Detect which cell encompasses the target text, then output its [x, y] center coordinate. 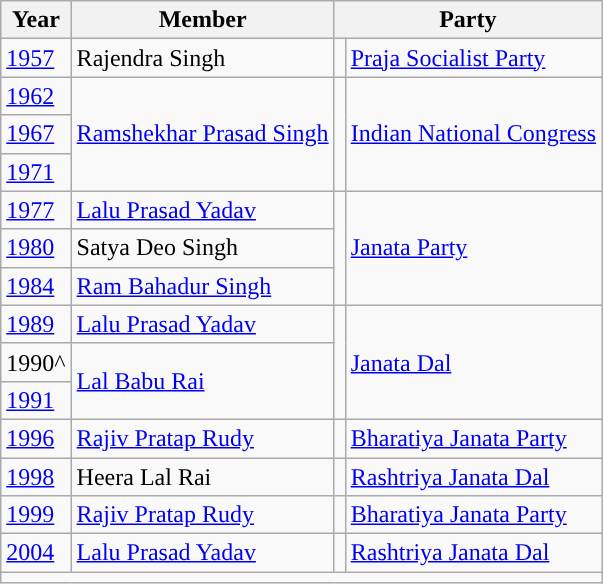
Ramshekhar Prasad Singh [202, 134]
Janata Dal [473, 362]
Member [202, 20]
1967 [36, 134]
Rajendra Singh [202, 58]
1957 [36, 58]
1989 [36, 324]
1977 [36, 210]
Heera Lal Rai [202, 477]
Year [36, 20]
Satya Deo Singh [202, 248]
1980 [36, 248]
Indian National Congress [473, 134]
1996 [36, 438]
Janata Party [473, 248]
1984 [36, 286]
1990^ [36, 362]
Praja Socialist Party [473, 58]
1962 [36, 96]
Ram Bahadur Singh [202, 286]
1971 [36, 172]
1998 [36, 477]
1991 [36, 400]
2004 [36, 553]
Lal Babu Rai [202, 381]
1999 [36, 515]
Party [468, 20]
